Provide the [X, Y] coordinate of the cell's center where the given text is located.  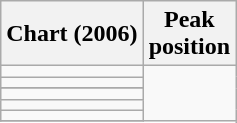
Chart (2006) [72, 34]
Peakposition [189, 34]
